For the text-containing cell, return its midpoint in (X, Y) coordinate format. 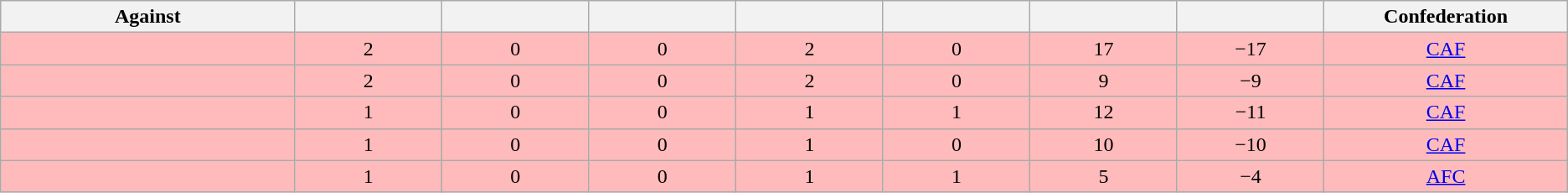
−9 (1251, 81)
−11 (1251, 112)
9 (1104, 81)
Confederation (1446, 17)
−10 (1251, 144)
12 (1104, 112)
10 (1104, 144)
17 (1104, 49)
−4 (1251, 176)
AFC (1446, 176)
−17 (1251, 49)
Against (147, 17)
5 (1104, 176)
